Extract the (x, y) coordinate from the center of the cell holding the provided text.  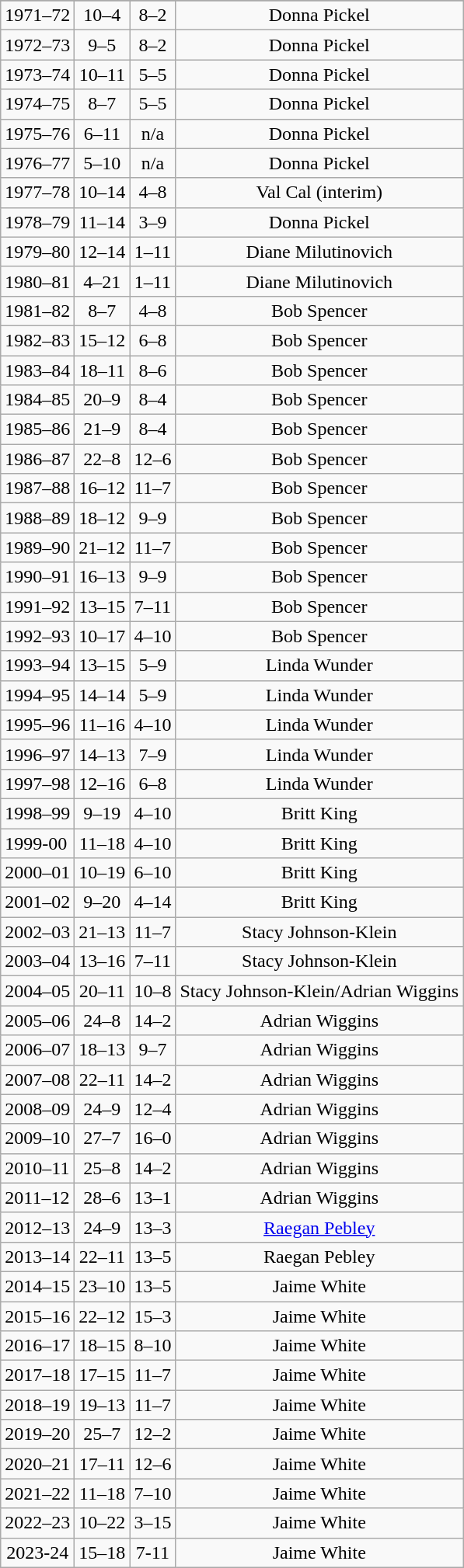
6–11 (103, 134)
1993–94 (37, 666)
13–3 (152, 1227)
1984–85 (37, 400)
21–12 (103, 548)
1987–88 (37, 488)
1994–95 (37, 695)
4–21 (103, 281)
4–14 (152, 902)
10–22 (103, 1523)
2000–01 (37, 873)
1985–86 (37, 429)
12–2 (152, 1434)
2017–18 (37, 1375)
2003–04 (37, 961)
1971–72 (37, 16)
12–4 (152, 1109)
5–10 (103, 163)
2002–03 (37, 932)
1990–91 (37, 577)
14–13 (103, 754)
7–10 (152, 1493)
11–16 (103, 725)
2014–15 (37, 1286)
2012–13 (37, 1227)
10–19 (103, 873)
16–12 (103, 488)
12–16 (103, 784)
15–3 (152, 1316)
13–1 (152, 1198)
13–16 (103, 961)
28–6 (103, 1198)
2019–20 (37, 1434)
1980–81 (37, 281)
15–18 (103, 1552)
18–13 (103, 1050)
14–14 (103, 695)
1975–76 (37, 134)
16–13 (103, 577)
2020–21 (37, 1464)
10–14 (103, 193)
9–5 (103, 45)
1973–74 (37, 75)
1986–87 (37, 459)
1992–93 (37, 636)
23–10 (103, 1286)
2010–11 (37, 1168)
22–8 (103, 459)
18–11 (103, 370)
Stacy Johnson-Klein/Adrian Wiggins (319, 991)
24–8 (103, 1020)
1991–92 (37, 607)
15–12 (103, 340)
1981–82 (37, 311)
25–7 (103, 1434)
2013–14 (37, 1257)
9–20 (103, 902)
2008–09 (37, 1109)
11–14 (103, 222)
1983–84 (37, 370)
7–9 (152, 754)
6–10 (152, 873)
9–19 (103, 813)
2004–05 (37, 991)
18–15 (103, 1346)
19–13 (103, 1405)
3–15 (152, 1523)
2018–19 (37, 1405)
1982–83 (37, 340)
2005–06 (37, 1020)
22–12 (103, 1316)
Val Cal (interim) (319, 193)
16–0 (152, 1139)
27–7 (103, 1139)
10–4 (103, 16)
18–12 (103, 518)
10–8 (152, 991)
10–11 (103, 75)
2022–23 (37, 1523)
2007–08 (37, 1080)
1998–99 (37, 813)
1978–79 (37, 222)
17–15 (103, 1375)
8–10 (152, 1346)
21–9 (103, 429)
7-11 (152, 1552)
1979–80 (37, 252)
1974–75 (37, 104)
2009–10 (37, 1139)
10–17 (103, 636)
1995–96 (37, 725)
25–8 (103, 1168)
2001–02 (37, 902)
20–9 (103, 400)
1996–97 (37, 754)
20–11 (103, 991)
2021–22 (37, 1493)
2015–16 (37, 1316)
21–13 (103, 932)
12–14 (103, 252)
2011–12 (37, 1198)
1972–73 (37, 45)
1988–89 (37, 518)
9–7 (152, 1050)
2006–07 (37, 1050)
17–11 (103, 1464)
1977–78 (37, 193)
1989–90 (37, 548)
2023-24 (37, 1552)
8–6 (152, 370)
1999-00 (37, 843)
1997–98 (37, 784)
3–9 (152, 222)
2016–17 (37, 1346)
1976–77 (37, 163)
